Locate the cell with the specified text and output its (X, Y) center coordinate. 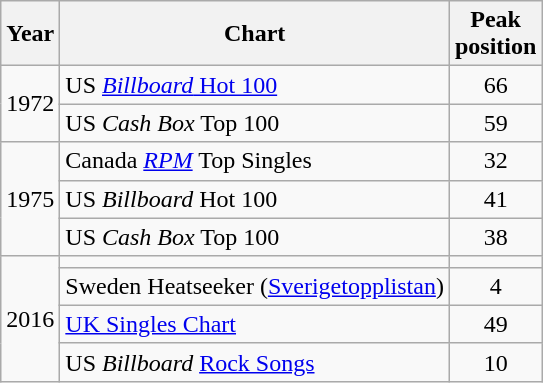
41 (495, 199)
Sweden Heatseeker (Sverigetopplistan) (255, 286)
2016 (30, 318)
Chart (255, 34)
Peakposition (495, 34)
59 (495, 123)
Canada RPM Top Singles (255, 161)
38 (495, 237)
US Billboard Rock Songs (255, 362)
66 (495, 85)
32 (495, 161)
4 (495, 286)
UK Singles Chart (255, 324)
49 (495, 324)
10 (495, 362)
1975 (30, 199)
Year (30, 34)
1972 (30, 104)
